Find where the given text appears and provide that cell's center as [X, Y] coordinate. 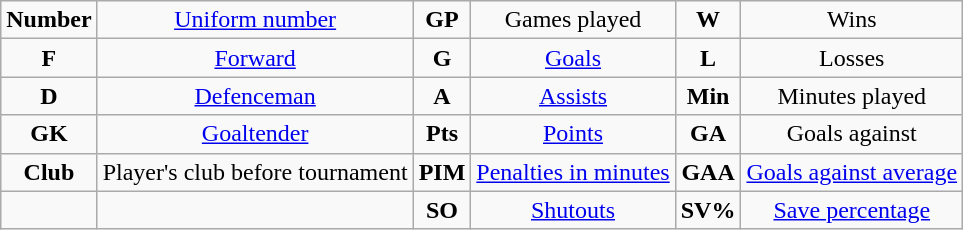
Number [49, 20]
F [49, 58]
Club [49, 172]
Min [708, 96]
Points [573, 134]
Save percentage [852, 210]
SV% [708, 210]
GP [442, 20]
D [49, 96]
Games played [573, 20]
Pts [442, 134]
Wins [852, 20]
Assists [573, 96]
L [708, 58]
Shutouts [573, 210]
Goals against [852, 134]
GK [49, 134]
GAA [708, 172]
SO [442, 210]
GA [708, 134]
Penalties in minutes [573, 172]
Losses [852, 58]
Goals against average [852, 172]
W [708, 20]
Forward [255, 58]
Goaltender [255, 134]
Defenceman [255, 96]
G [442, 58]
A [442, 96]
PIM [442, 172]
Goals [573, 58]
Minutes played [852, 96]
Uniform number [255, 20]
Player's club before tournament [255, 172]
